From the cell containing the given text, extract its center point as (X, Y) coordinate. 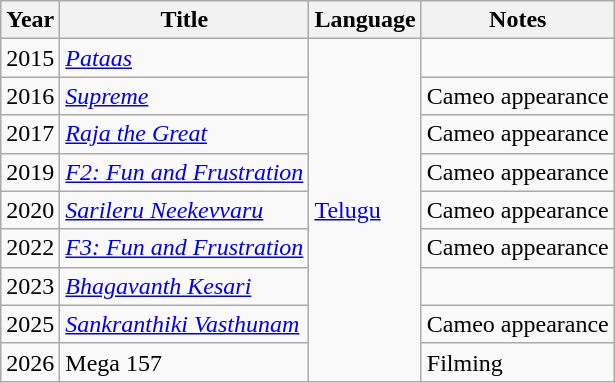
2019 (30, 172)
Telugu (365, 210)
2023 (30, 286)
2025 (30, 324)
2016 (30, 96)
Bhagavanth Kesari (184, 286)
Mega 157 (184, 362)
F3: Fun and Frustration (184, 248)
2026 (30, 362)
Filming (518, 362)
Supreme (184, 96)
Year (30, 20)
2020 (30, 210)
Pataas (184, 58)
2017 (30, 134)
2022 (30, 248)
Title (184, 20)
Raja the Great (184, 134)
2015 (30, 58)
F2: Fun and Frustration (184, 172)
Language (365, 20)
Sarileru Neekevvaru (184, 210)
Sankranthiki Vasthunam (184, 324)
Notes (518, 20)
